Capture the cell that displays the provided text and extract its [x, y] central coordinate. 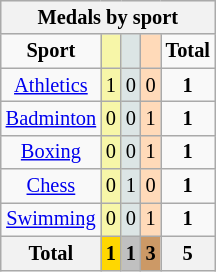
Sport [51, 51]
Boxing [51, 152]
5 [188, 253]
Chess [51, 186]
Athletics [51, 85]
Badminton [51, 118]
Swimming [51, 219]
Medals by sport [108, 17]
3 [151, 253]
